Detect which cell encompasses the target text, then output its [x, y] center coordinate. 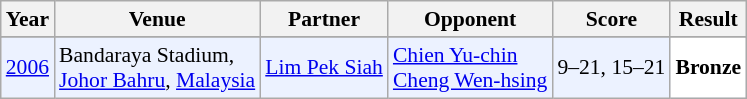
Opponent [470, 19]
Chien Yu-chin Cheng Wen-hsing [470, 68]
Bandaraya Stadium,Johor Bahru, Malaysia [157, 68]
Bronze [708, 68]
Partner [324, 19]
Lim Pek Siah [324, 68]
9–21, 15–21 [611, 68]
2006 [28, 68]
Venue [157, 19]
Year [28, 19]
Score [611, 19]
Result [708, 19]
